Identify which cell holds the provided text, then report its (x, y) central coordinate. 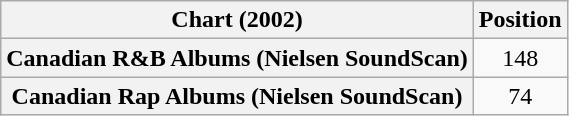
Position (520, 20)
Canadian R&B Albums (Nielsen SoundScan) (238, 58)
Canadian Rap Albums (Nielsen SoundScan) (238, 96)
148 (520, 58)
74 (520, 96)
Chart (2002) (238, 20)
